Locate the cell with the specified text and output its (X, Y) center coordinate. 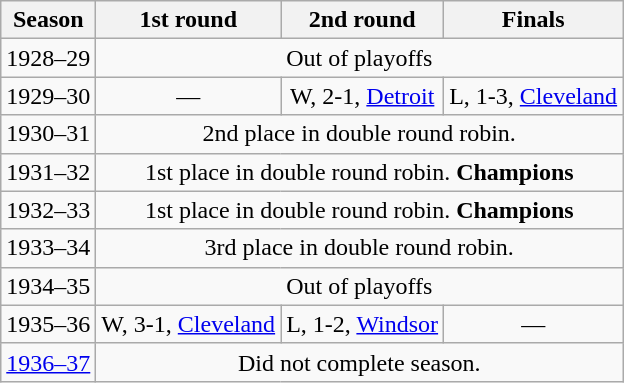
Did not complete season. (360, 362)
1935–36 (48, 324)
W, 2-1, Detroit (362, 96)
1930–31 (48, 134)
2nd round (362, 20)
1928–29 (48, 58)
1932–33 (48, 210)
Finals (534, 20)
W, 3-1, Cleveland (188, 324)
3rd place in double round robin. (360, 248)
1931–32 (48, 172)
1933–34 (48, 248)
2nd place in double round robin. (360, 134)
Season (48, 20)
1934–35 (48, 286)
L, 1-3, Cleveland (534, 96)
1929–30 (48, 96)
1936–37 (48, 362)
L, 1-2, Windsor (362, 324)
1st round (188, 20)
